Return the [x, y] coordinate for the center point of the cell that contains the specified text.  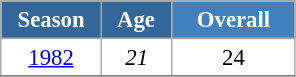
Overall [234, 20]
1982 [52, 58]
Season [52, 20]
24 [234, 58]
Age [136, 20]
21 [136, 58]
